Extract the [x, y] coordinate from the center of the cell holding the provided text.  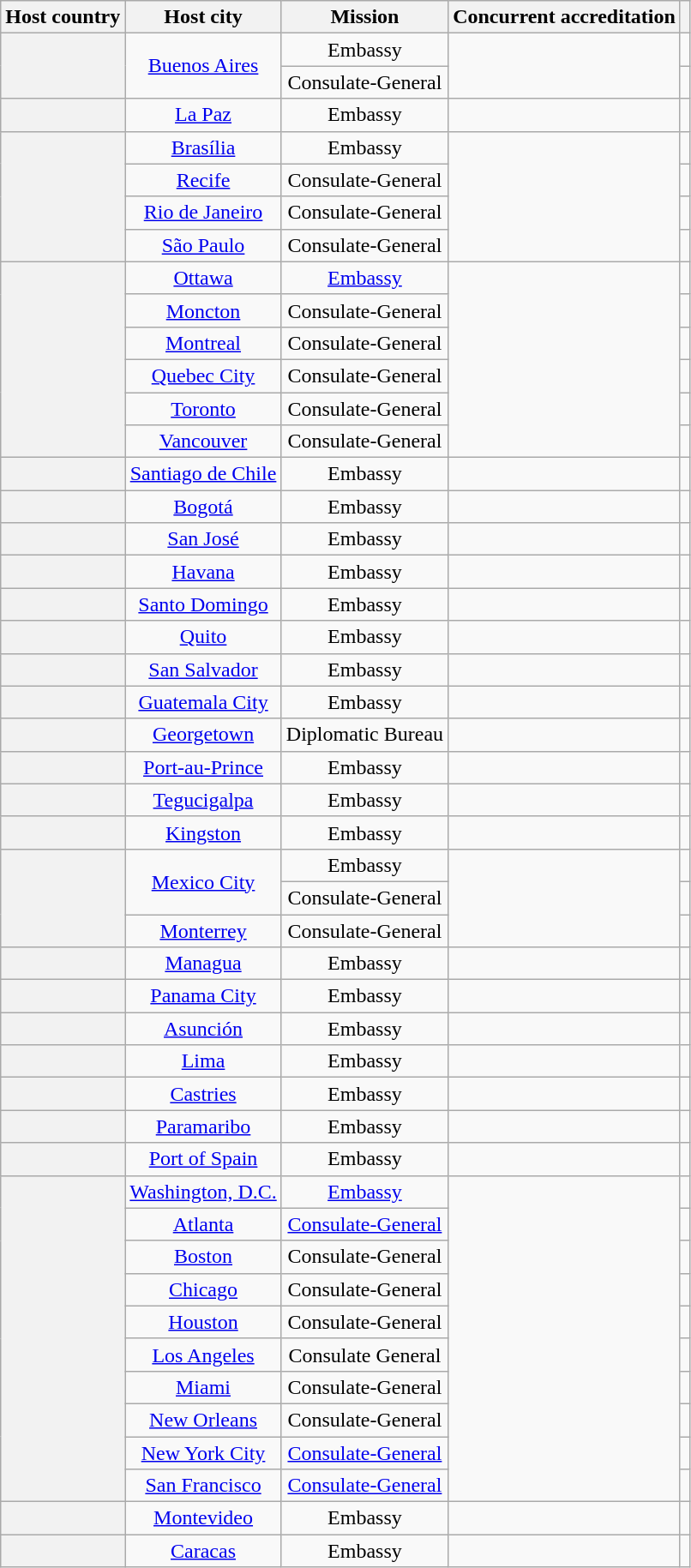
Houston [203, 1322]
Montevideo [203, 1518]
Chicago [203, 1289]
Mission [364, 17]
La Paz [203, 115]
Washington, D.C. [203, 1192]
Monterrey [203, 930]
Host country [63, 17]
Brasília [203, 147]
Caracas [203, 1551]
Quito [203, 637]
San José [203, 539]
Los Angeles [203, 1355]
Port of Spain [203, 1159]
Panama City [203, 996]
San Salvador [203, 670]
Tegucigalpa [203, 800]
New Orleans [203, 1420]
Havana [203, 572]
Santiago de Chile [203, 474]
Paramaribo [203, 1126]
New York City [203, 1453]
Asunción [203, 1029]
Boston [203, 1257]
Managua [203, 964]
Port-au-Prince [203, 767]
Concurrent accreditation [564, 17]
São Paulo [203, 245]
Miami [203, 1387]
Montreal [203, 343]
Santo Domingo [203, 604]
Guatemala City [203, 702]
Quebec City [203, 375]
Georgetown [203, 735]
Buenos Aires [203, 66]
Atlanta [203, 1224]
Lima [203, 1061]
Vancouver [203, 442]
Recife [203, 180]
Moncton [203, 310]
Bogotá [203, 507]
Mexico City [203, 881]
Diplomatic Bureau [364, 735]
Castries [203, 1094]
Rio de Janeiro [203, 213]
Toronto [203, 409]
Kingston [203, 832]
San Francisco [203, 1486]
Host city [203, 17]
Ottawa [203, 278]
Consulate General [364, 1355]
